Identify which cell holds the provided text, then report its (X, Y) central coordinate. 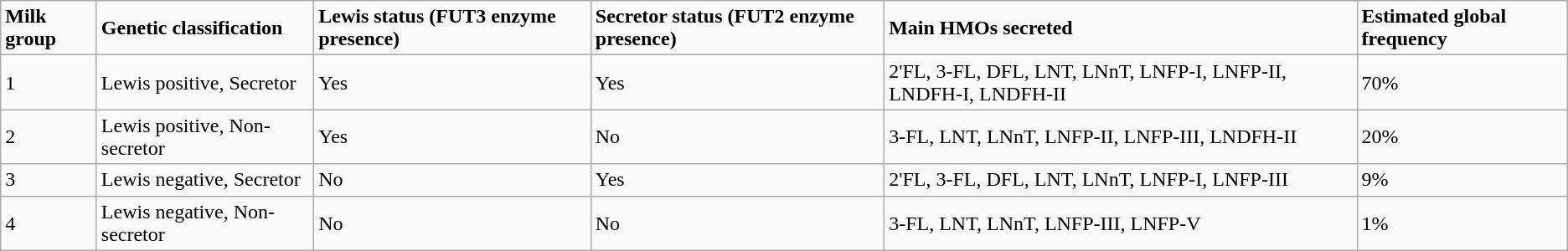
Genetic classification (204, 28)
Main HMOs secreted (1121, 28)
Lewis status (FUT3 enzyme presence) (452, 28)
Estimated global frequency (1462, 28)
Lewis positive, Secretor (204, 82)
4 (49, 223)
70% (1462, 82)
Lewis negative, Non-secretor (204, 223)
20% (1462, 137)
1 (49, 82)
Secretor status (FUT2 enzyme presence) (737, 28)
3-FL, LNT, LNnT, LNFP-III, LNFP-V (1121, 223)
2'FL, 3-FL, DFL, LNT, LNnT, LNFP-I, LNFP-II, LNDFH-I, LNDFH-II (1121, 82)
2 (49, 137)
Milk group (49, 28)
3 (49, 180)
3-FL, LNT, LNnT, LNFP-II, LNFP-III, LNDFH-II (1121, 137)
1% (1462, 223)
Lewis positive, Non-secretor (204, 137)
Lewis negative, Secretor (204, 180)
2'FL, 3-FL, DFL, LNT, LNnT, LNFP-I, LNFP-III (1121, 180)
9% (1462, 180)
